Determine the (x, y) coordinate at the center of the cell enclosing the given text.  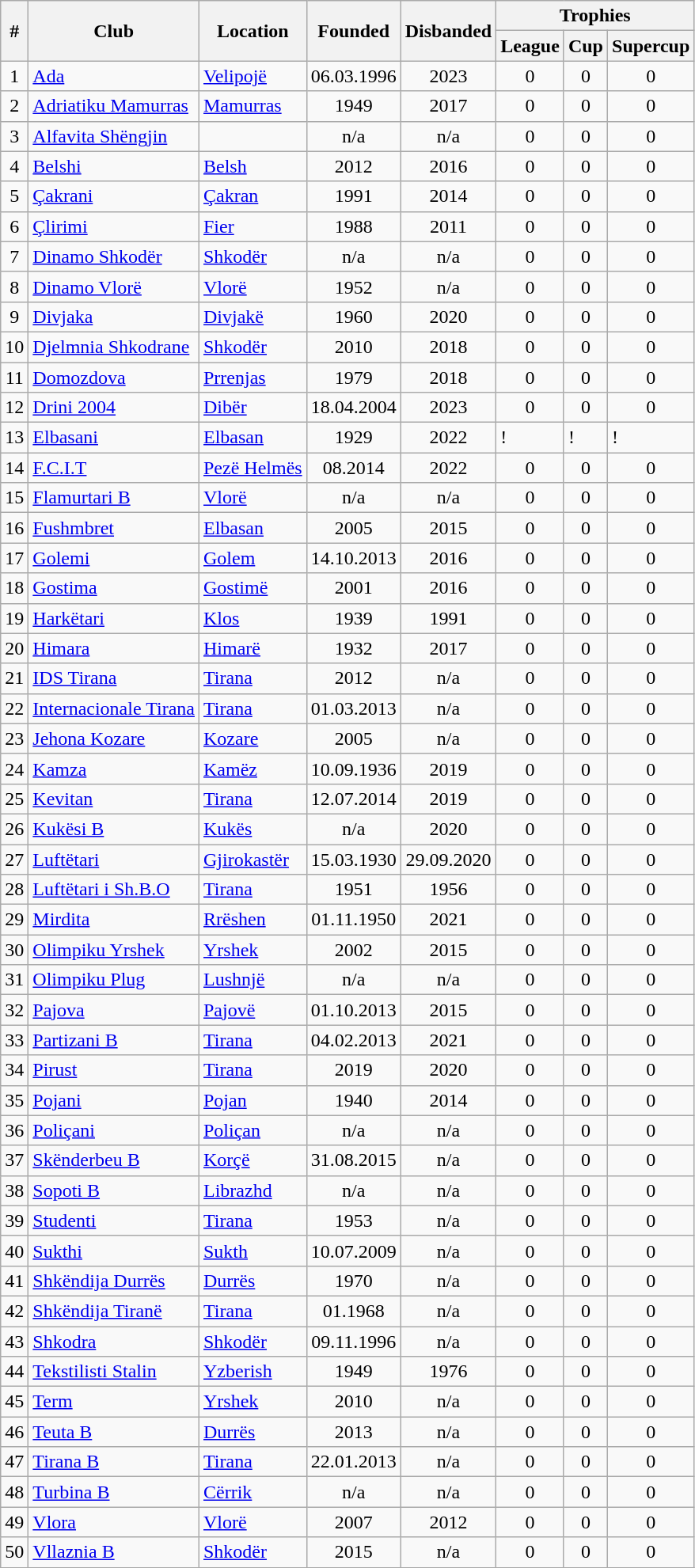
29 (14, 920)
F.C.I.T (114, 468)
Lushnjë (253, 980)
31 (14, 980)
27 (14, 859)
Kozare (253, 738)
Skënderbeu B (114, 1160)
Olimpiku Yrshek (114, 950)
22 (14, 708)
Elbasani (114, 438)
Pojan (253, 1100)
01.11.1950 (353, 920)
Disbanded (448, 31)
Çakran (253, 196)
Founded (353, 31)
Divjaka (114, 317)
Librazhd (253, 1190)
16 (14, 528)
2007 (353, 1522)
Çlirimi (114, 226)
Gostimë (253, 588)
Pajova (114, 1010)
Luftëtari (114, 859)
Ada (114, 76)
Tekstilisti Stalin (114, 1372)
01.1968 (353, 1311)
14 (14, 468)
23 (14, 738)
1979 (353, 378)
30 (14, 950)
Dinamo Vlorë (114, 287)
Prrenjas (253, 378)
1970 (353, 1281)
Jehona Kozare (114, 738)
Partizani B (114, 1040)
Flamurtari B (114, 498)
Poliçan (253, 1130)
2002 (353, 950)
Studenti (114, 1221)
Pirust (114, 1070)
50 (14, 1552)
Location (253, 31)
46 (14, 1432)
Domozdova (114, 378)
Harkëtari (114, 618)
Sukth (253, 1251)
Fier (253, 226)
# (14, 31)
13 (14, 438)
Drini 2004 (114, 408)
IDS Tirana (114, 678)
11 (14, 378)
10 (14, 347)
38 (14, 1190)
Korçë (253, 1160)
Çakrani (114, 196)
22.01.2013 (353, 1462)
1952 (353, 287)
Pajovë (253, 1010)
League (530, 46)
8 (14, 287)
Cup (586, 46)
1940 (353, 1100)
Poliçani (114, 1130)
Belsh (253, 166)
Pojani (114, 1100)
28 (14, 890)
Mirdita (114, 920)
Golem (253, 558)
1939 (353, 618)
18.04.2004 (353, 408)
1 (14, 76)
Trophies (595, 16)
01.03.2013 (353, 708)
Teuta B (114, 1432)
32 (14, 1010)
Cërrik (253, 1492)
1951 (353, 890)
Divjakë (253, 317)
Turbina B (114, 1492)
04.02.2013 (353, 1040)
Kamëz (253, 769)
2013 (353, 1432)
Adriatiku Mamurras (114, 106)
Vlora (114, 1522)
Golemi (114, 558)
Kamza (114, 769)
1953 (353, 1221)
48 (14, 1492)
17 (14, 558)
2011 (448, 226)
47 (14, 1462)
1932 (353, 648)
45 (14, 1402)
Internacionale Tirana (114, 708)
12.07.2014 (353, 799)
Tirana B (114, 1462)
Olimpiku Plug (114, 980)
Belshi (114, 166)
29.09.2020 (448, 859)
34 (14, 1070)
Sopoti B (114, 1190)
25 (14, 799)
09.11.1996 (353, 1342)
6 (14, 226)
08.2014 (353, 468)
Rrëshen (253, 920)
40 (14, 1251)
2001 (353, 588)
12 (14, 408)
42 (14, 1311)
Shkëndija Durrës (114, 1281)
31.08.2015 (353, 1160)
20 (14, 648)
Shkëndija Tiranë (114, 1311)
10.09.1936 (353, 769)
26 (14, 829)
9 (14, 317)
Yzberish (253, 1372)
Pezë Helmës (253, 468)
14.10.2013 (353, 558)
Sukthi (114, 1251)
10.07.2009 (353, 1251)
1988 (353, 226)
39 (14, 1221)
41 (14, 1281)
Term (114, 1402)
36 (14, 1130)
Fushmbret (114, 528)
4 (14, 166)
Djelmnia Shkodrane (114, 347)
Himarë (253, 648)
Dibër (253, 408)
43 (14, 1342)
33 (14, 1040)
2 (14, 106)
1956 (448, 890)
Gjirokastër (253, 859)
Klos (253, 618)
Alfavita Shëngjin (114, 136)
7 (14, 256)
19 (14, 618)
01.10.2013 (353, 1010)
Kevitan (114, 799)
Dinamo Shkodër (114, 256)
Himara (114, 648)
Supercup (651, 46)
1976 (448, 1372)
1929 (353, 438)
5 (14, 196)
Kukës (253, 829)
15.03.1930 (353, 859)
Club (114, 31)
Shkodra (114, 1342)
3 (14, 136)
Gostima (114, 588)
Velipojë (253, 76)
Mamurras (253, 106)
18 (14, 588)
44 (14, 1372)
Vllaznia B (114, 1552)
49 (14, 1522)
37 (14, 1160)
1960 (353, 317)
35 (14, 1100)
Kukësi B (114, 829)
06.03.1996 (353, 76)
24 (14, 769)
21 (14, 678)
15 (14, 498)
Luftëtari i Sh.B.O (114, 890)
